Output the (x, y) coordinate of the center of the cell containing the given text.  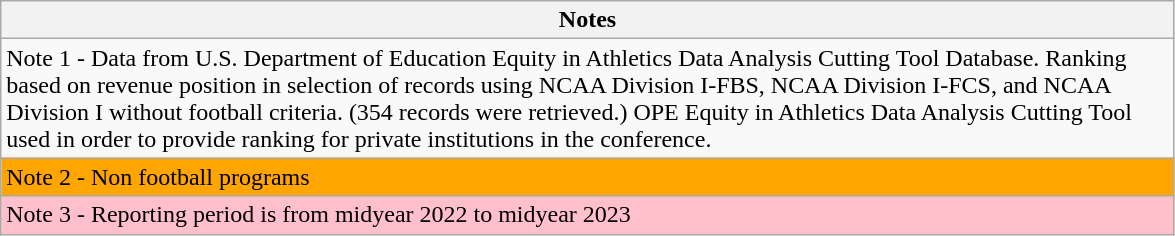
Notes (588, 20)
Note 2 - Non football programs (588, 177)
Note 3 - Reporting period is from midyear 2022 to midyear 2023 (588, 215)
